Find where the given text appears and provide that cell's center as (X, Y) coordinate. 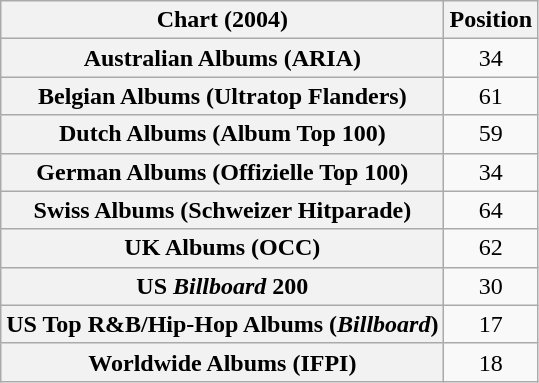
US Top R&B/Hip-Hop Albums (Billboard) (222, 324)
Australian Albums (ARIA) (222, 58)
German Albums (Offizielle Top 100) (222, 172)
62 (491, 248)
Position (491, 20)
Dutch Albums (Album Top 100) (222, 134)
US Billboard 200 (222, 286)
64 (491, 210)
Belgian Albums (Ultratop Flanders) (222, 96)
59 (491, 134)
30 (491, 286)
Worldwide Albums (IFPI) (222, 362)
Swiss Albums (Schweizer Hitparade) (222, 210)
18 (491, 362)
UK Albums (OCC) (222, 248)
17 (491, 324)
61 (491, 96)
Chart (2004) (222, 20)
